Find where the given text appears and provide that cell's center as (X, Y) coordinate. 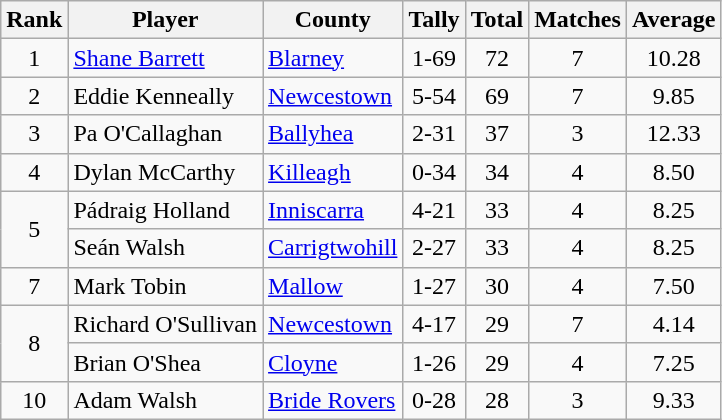
0-28 (434, 400)
Average (674, 20)
72 (497, 58)
Killeagh (333, 172)
Ballyhea (333, 134)
10.28 (674, 58)
2-31 (434, 134)
28 (497, 400)
1-26 (434, 362)
Matches (578, 20)
8.50 (674, 172)
Tally (434, 20)
Carrigtwohill (333, 248)
37 (497, 134)
Mark Tobin (166, 286)
Cloyne (333, 362)
Richard O'Sullivan (166, 324)
1-27 (434, 286)
Seán Walsh (166, 248)
7.50 (674, 286)
5-54 (434, 96)
Adam Walsh (166, 400)
Pa O'Callaghan (166, 134)
0-34 (434, 172)
7.25 (674, 362)
Total (497, 20)
Pádraig Holland (166, 210)
Brian O'Shea (166, 362)
2-27 (434, 248)
12.33 (674, 134)
8 (34, 343)
Eddie Kenneally (166, 96)
2 (34, 96)
1-69 (434, 58)
4-17 (434, 324)
Rank (34, 20)
30 (497, 286)
10 (34, 400)
9.33 (674, 400)
4-21 (434, 210)
County (333, 20)
Bride Rovers (333, 400)
4.14 (674, 324)
5 (34, 229)
Mallow (333, 286)
Shane Barrett (166, 58)
Blarney (333, 58)
69 (497, 96)
1 (34, 58)
Inniscarra (333, 210)
9.85 (674, 96)
Player (166, 20)
Dylan McCarthy (166, 172)
34 (497, 172)
